Output the (x, y) coordinate of the center of the cell containing the given text.  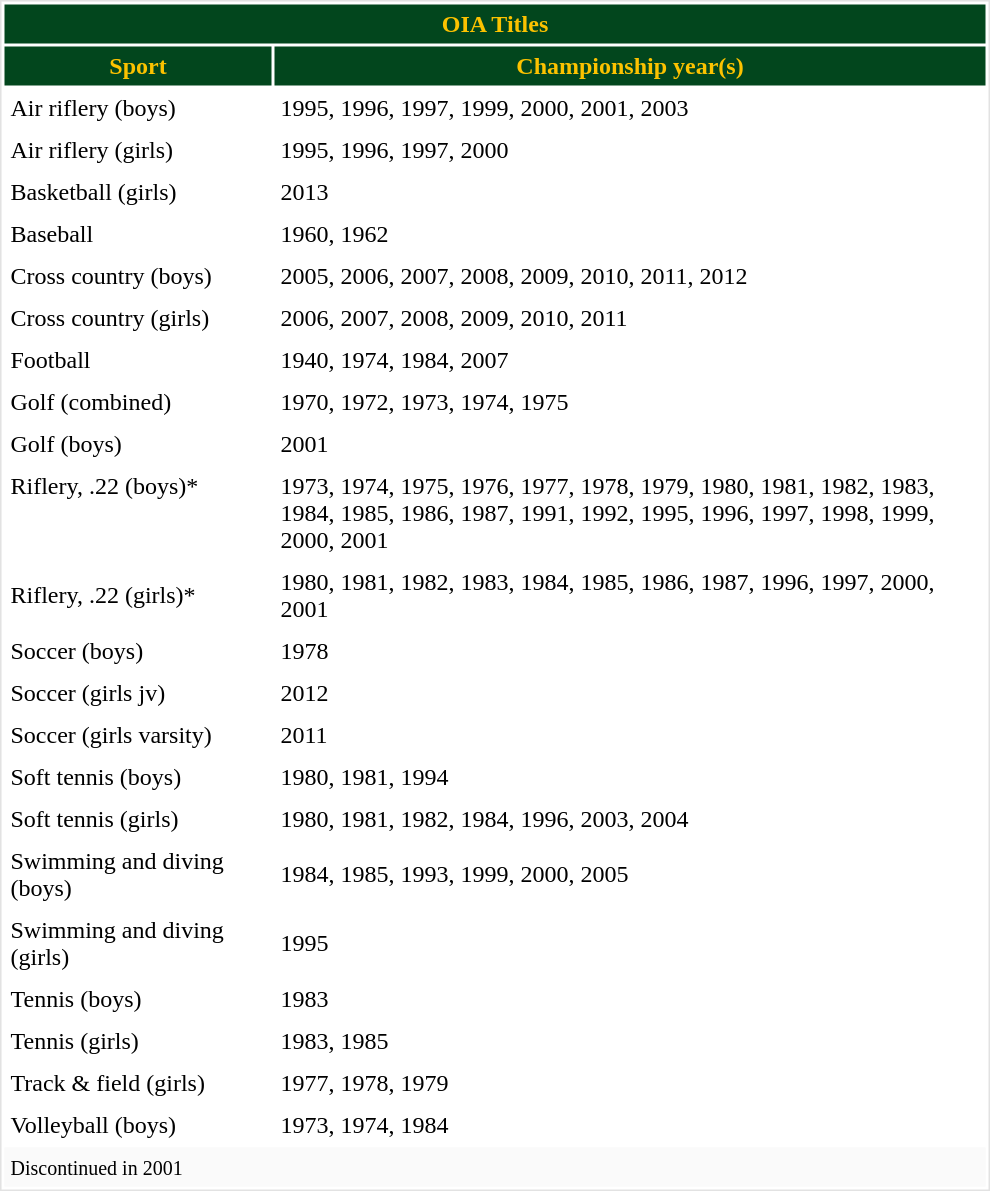
Tennis (girls) (138, 1042)
1980, 1981, 1982, 1984, 1996, 2003, 2004 (630, 820)
OIA Titles (494, 24)
Basketball (girls) (138, 192)
Cross country (girls) (138, 318)
1995, 1996, 1997, 1999, 2000, 2001, 2003 (630, 108)
2011 (630, 736)
Golf (combined) (138, 402)
Air riflery (boys) (138, 108)
2005, 2006, 2007, 2008, 2009, 2010, 2011, 2012 (630, 276)
Golf (boys) (138, 444)
2012 (630, 694)
1970, 1972, 1973, 1974, 1975 (630, 402)
Championship year(s) (630, 66)
1940, 1974, 1984, 2007 (630, 360)
2006, 2007, 2008, 2009, 2010, 2011 (630, 318)
2001 (630, 444)
Soccer (girls varsity) (138, 736)
Swimming and diving (girls) (138, 943)
1995 (630, 943)
Baseball (138, 234)
Football (138, 360)
1978 (630, 652)
Riflery, .22 (girls)* (138, 595)
Sport (138, 66)
1973, 1974, 1975, 1976, 1977, 1978, 1979, 1980, 1981, 1982, 1983, 1984, 1985, 1986, 1987, 1991, 1992, 1995, 1996, 1997, 1998, 1999, 2000, 2001 (630, 512)
1984, 1985, 1993, 1999, 2000, 2005 (630, 875)
2013 (630, 192)
Soft tennis (girls) (138, 820)
Volleyball (boys) (138, 1126)
Discontinued in 2001 (494, 1168)
1980, 1981, 1994 (630, 778)
Tennis (boys) (138, 1000)
Swimming and diving (boys) (138, 875)
1995, 1996, 1997, 2000 (630, 150)
Air riflery (girls) (138, 150)
Soccer (boys) (138, 652)
1980, 1981, 1982, 1983, 1984, 1985, 1986, 1987, 1996, 1997, 2000, 2001 (630, 595)
Soft tennis (boys) (138, 778)
1983 (630, 1000)
Track & field (girls) (138, 1084)
1977, 1978, 1979 (630, 1084)
1983, 1985 (630, 1042)
1960, 1962 (630, 234)
Riflery, .22 (boys)* (138, 512)
Soccer (girls jv) (138, 694)
1973, 1974, 1984 (630, 1126)
Cross country (boys) (138, 276)
